Return the (x, y) coordinate for the center point of the cell that contains the specified text.  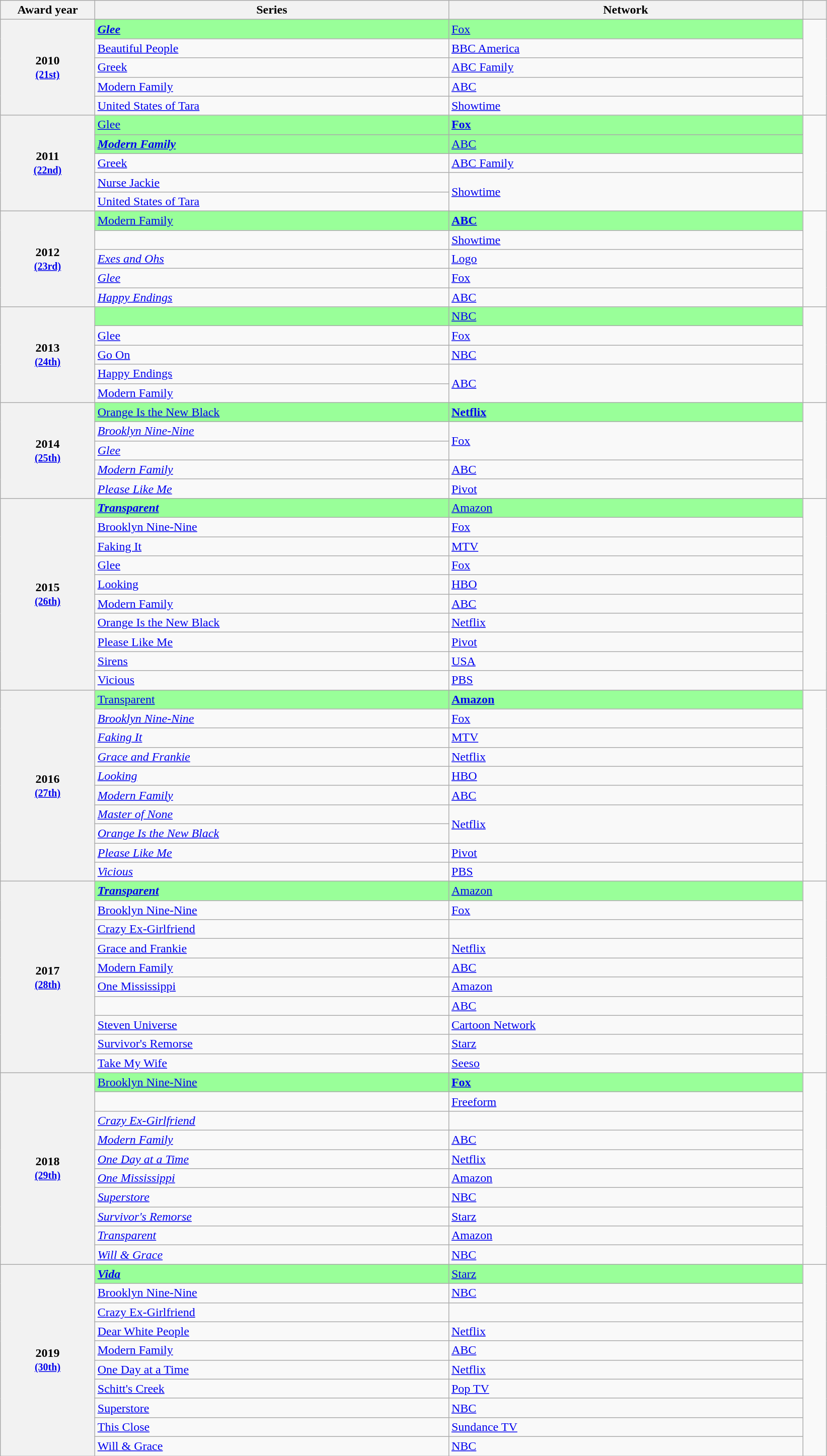
Award year (48, 10)
USA (625, 661)
Seeso (625, 1063)
Vida (272, 1274)
Pop TV (625, 1389)
Schitt's Creek (272, 1389)
Series (272, 10)
2015(26th) (48, 594)
2012(23rd) (48, 259)
2014(25th) (48, 450)
Network (625, 10)
2011(22nd) (48, 163)
This Close (272, 1427)
Beautiful People (272, 48)
2010(21st) (48, 67)
Dear White People (272, 1331)
Sundance TV (625, 1427)
BBC America (625, 48)
2013(24th) (48, 355)
Steven Universe (272, 1025)
Nurse Jackie (272, 182)
2017(28th) (48, 977)
2016(27th) (48, 786)
Freeform (625, 1101)
Take My Wife (272, 1063)
Master of None (272, 814)
Logo (625, 259)
Go On (272, 355)
2019(30th) (48, 1360)
Exes and Ohs (272, 259)
Cartoon Network (625, 1025)
2018(29th) (48, 1168)
Sirens (272, 661)
